Find where the given text appears and provide that cell's center as [x, y] coordinate. 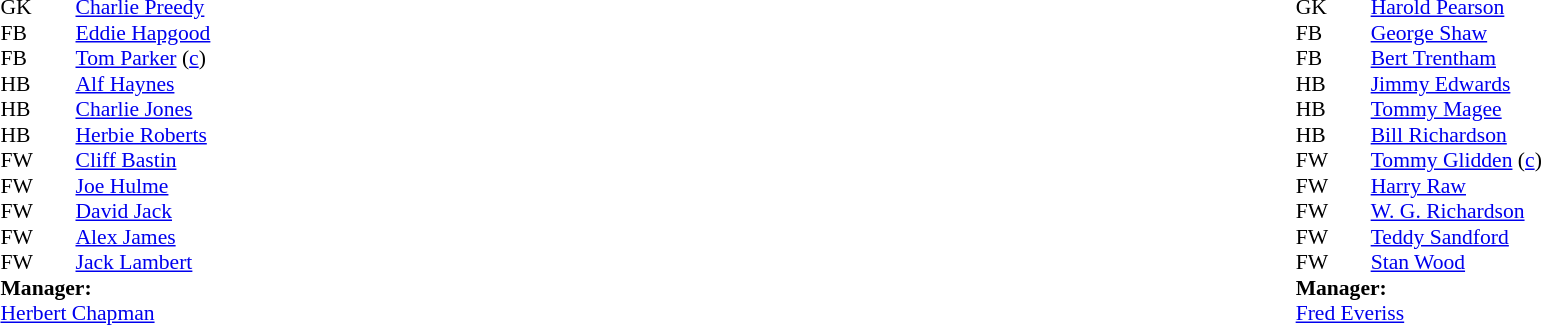
Eddie Hapgood [144, 33]
Joe Hulme [144, 186]
Cliff Bastin [144, 161]
Jack Lambert [144, 263]
Charlie Jones [144, 109]
David Jack [144, 211]
Alf Haynes [144, 84]
Herbie Roberts [144, 135]
Tom Parker (c) [144, 59]
Manager: [105, 288]
Alex James [144, 237]
